Return the (X, Y) coordinate for the center point of the cell that contains the specified text.  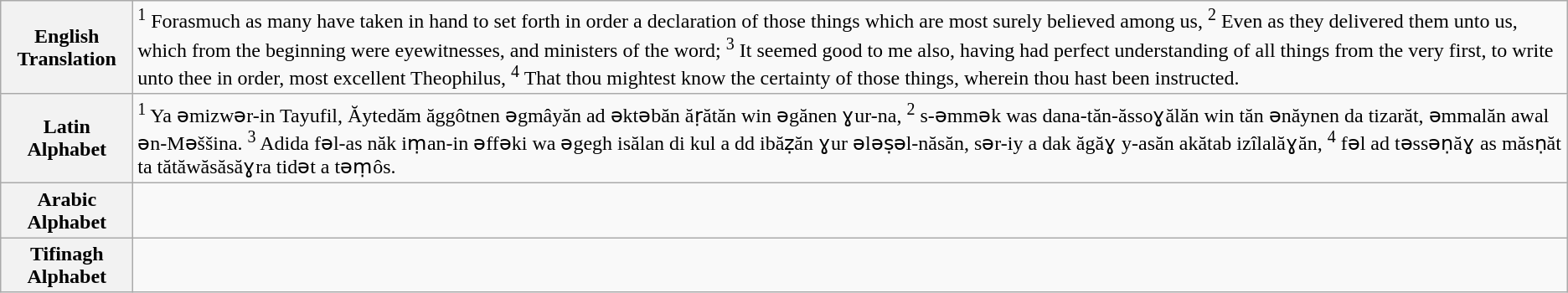
English Translation (67, 48)
Arabic Alphabet (67, 211)
Tifinagh Alphabet (67, 265)
Latin Alphabet (67, 139)
